Pinpoint the cell where the given text exists, returning its [X, Y] midpoint coordinate. 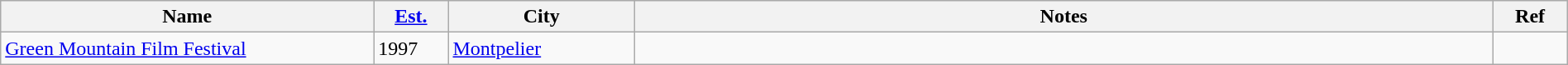
City [542, 17]
Montpelier [542, 48]
Est. [411, 17]
Ref [1530, 17]
Notes [1064, 17]
Green Mountain Film Festival [187, 48]
1997 [411, 48]
Name [187, 17]
